Scan for the cell matching the given text and deliver its (X, Y) coordinate at center. 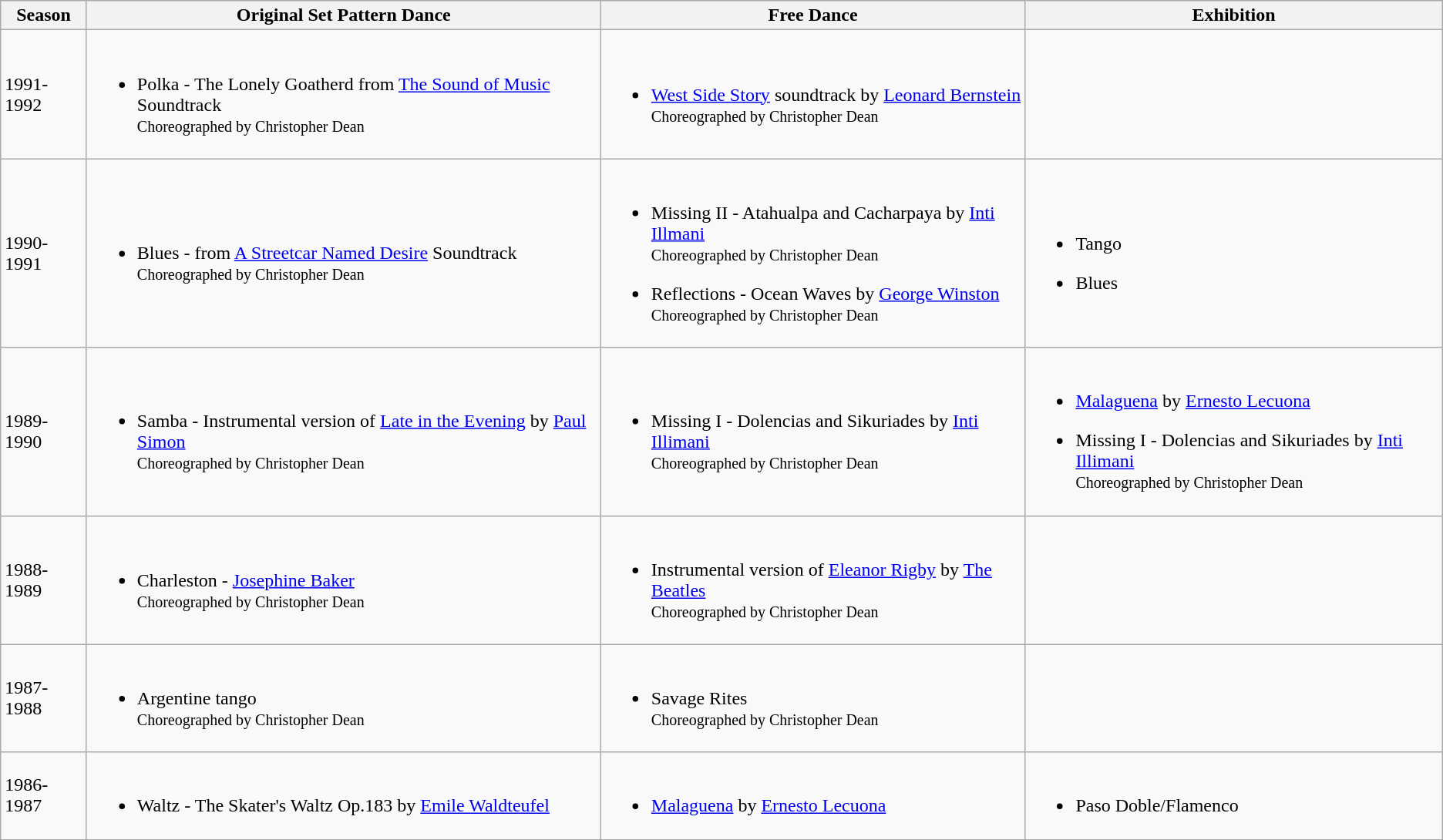
1987-1988 (44, 698)
TangoBlues (1233, 253)
Free Dance (812, 15)
1990-1991 (44, 253)
Argentine tango Choreographed by Christopher Dean (344, 698)
1988-1989 (44, 580)
Exhibition (1233, 15)
Instrumental version of Eleanor Rigby by The Beatles Choreographed by Christopher Dean (812, 580)
Missing I - Dolencias and Sikuriades by Inti Illimani Choreographed by Christopher Dean (812, 432)
Waltz - The Skater's Waltz Op.183 by Emile Waldteufel (344, 795)
1986-1987 (44, 795)
Savage Rites Choreographed by Christopher Dean (812, 698)
Samba - Instrumental version of Late in the Evening by Paul Simon Choreographed by Christopher Dean (344, 432)
Paso Doble/Flamenco (1233, 795)
1991-1992 (44, 94)
Season (44, 15)
Malaguena by Ernesto Lecuona (812, 795)
Malaguena by Ernesto LecuonaMissing I - Dolencias and Sikuriades by Inti Illimani Choreographed by Christopher Dean (1233, 432)
1989-1990 (44, 432)
West Side Story soundtrack by Leonard Bernstein Choreographed by Christopher Dean (812, 94)
Charleston - Josephine Baker Choreographed by Christopher Dean (344, 580)
Original Set Pattern Dance (344, 15)
Blues - from A Streetcar Named Desire Soundtrack Choreographed by Christopher Dean (344, 253)
Polka - The Lonely Goatherd from The Sound of Music Soundtrack Choreographed by Christopher Dean (344, 94)
